Search for the cell housing the specified text and yield its [x, y] center coordinate. 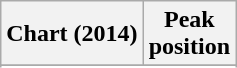
Chart (2014) [72, 34]
Peakposition [189, 34]
